Determine the (x, y) coordinate at the center of the cell enclosing the given text.  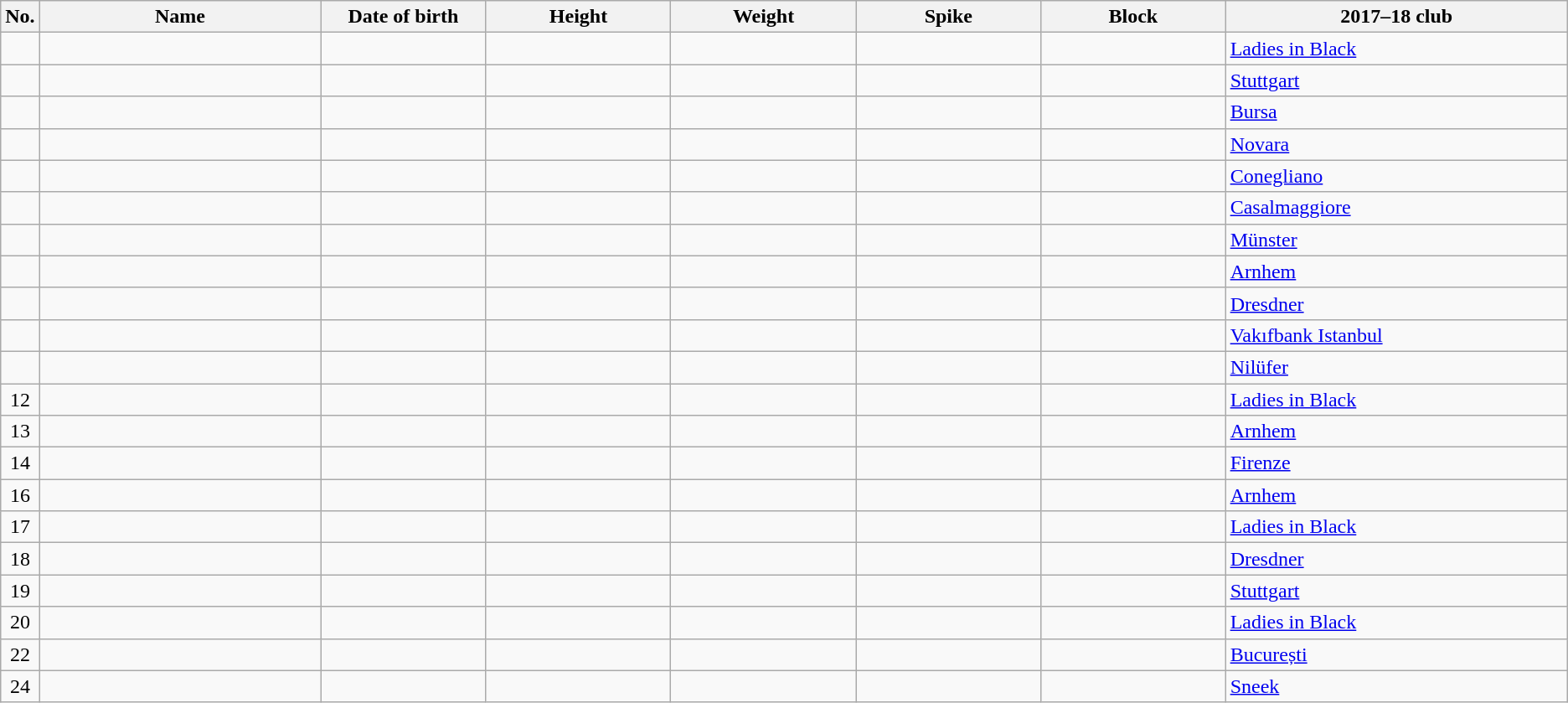
Date of birth (404, 17)
24 (20, 686)
No. (20, 17)
20 (20, 623)
17 (20, 527)
Nilüfer (1396, 367)
16 (20, 495)
Vakıfbank Istanbul (1396, 335)
12 (20, 400)
Block (1134, 17)
Conegliano (1396, 176)
Weight (764, 17)
Firenze (1396, 463)
Novara (1396, 144)
București (1396, 654)
22 (20, 654)
Münster (1396, 240)
Bursa (1396, 112)
13 (20, 432)
18 (20, 559)
Spike (948, 17)
2017–18 club (1396, 17)
19 (20, 591)
14 (20, 463)
Casalmaggiore (1396, 208)
Height (578, 17)
Name (180, 17)
Sneek (1396, 686)
